For the text-containing cell, return its midpoint in [X, Y] coordinate format. 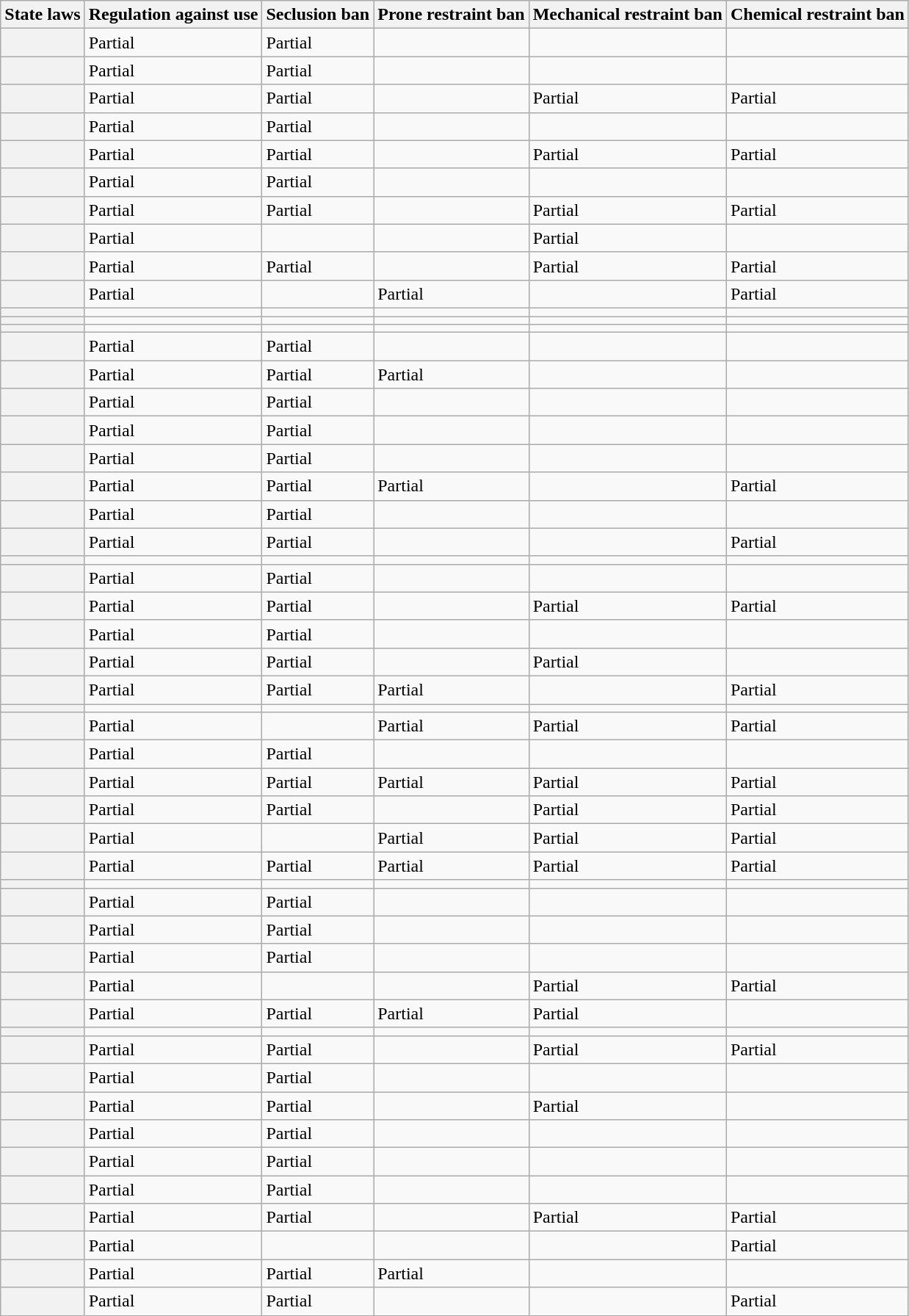
Regulation against use [173, 15]
Chemical restraint ban [817, 15]
Prone restraint ban [452, 15]
Seclusion ban [318, 15]
Mechanical restraint ban [627, 15]
State laws [43, 15]
